For the text-containing cell, return its midpoint in [X, Y] coordinate format. 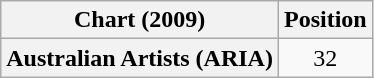
Chart (2009) [140, 20]
32 [325, 58]
Position [325, 20]
Australian Artists (ARIA) [140, 58]
